Return the (X, Y) coordinate for the center point of the cell that contains the specified text.  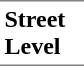
Street Level (42, 33)
